Detect which cell encompasses the target text, then output its [X, Y] center coordinate. 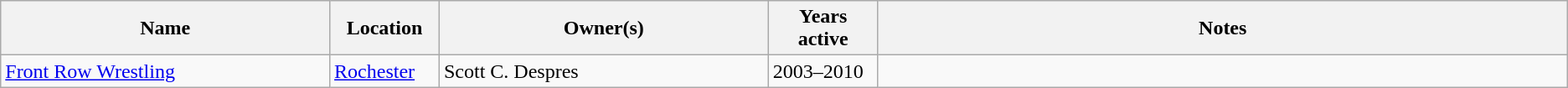
Scott C. Despres [603, 71]
2003–2010 [823, 71]
Front Row Wrestling [166, 71]
Name [166, 28]
Owner(s) [603, 28]
Rochester [385, 71]
Years active [823, 28]
Location [385, 28]
Notes [1223, 28]
